Detect which cell encompasses the target text, then output its [X, Y] center coordinate. 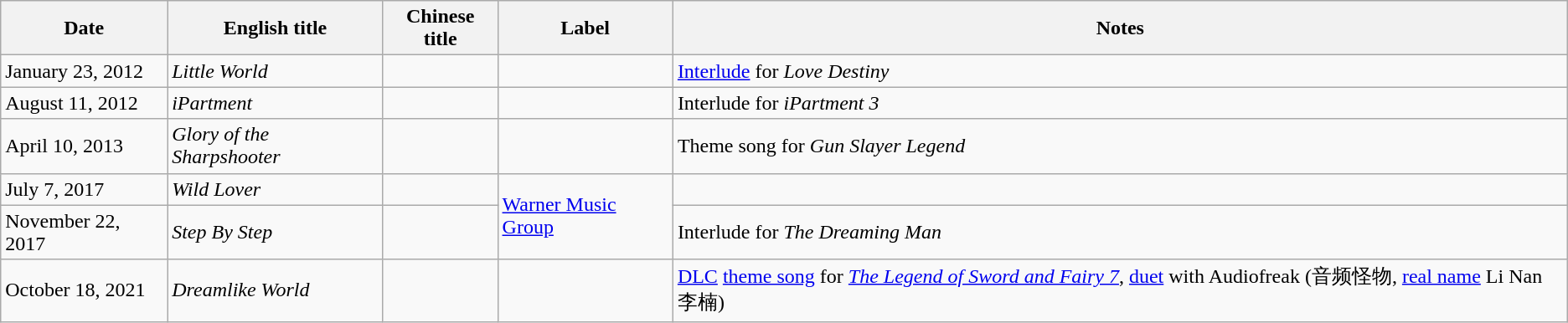
DLC theme song for The Legend of Sword and Fairy 7, duet with Audiofreak (音频怪物, real name Li Nan 李楠) [1120, 290]
Chinese title [441, 28]
August 11, 2012 [84, 103]
Warner Music Group [585, 216]
Glory of the Sharpshooter [276, 146]
iPartment [276, 103]
Theme song for Gun Slayer Legend [1120, 146]
Interlude for Love Destiny [1120, 71]
January 23, 2012 [84, 71]
April 10, 2013 [84, 146]
Label [585, 28]
Date [84, 28]
Wild Lover [276, 189]
English title [276, 28]
Interlude for iPartment 3 [1120, 103]
October 18, 2021 [84, 290]
Dreamlike World [276, 290]
November 22, 2017 [84, 233]
Interlude for The Dreaming Man [1120, 233]
Notes [1120, 28]
July 7, 2017 [84, 189]
Step By Step [276, 233]
Little World [276, 71]
